Output the [x, y] coordinate of the center of the cell containing the given text.  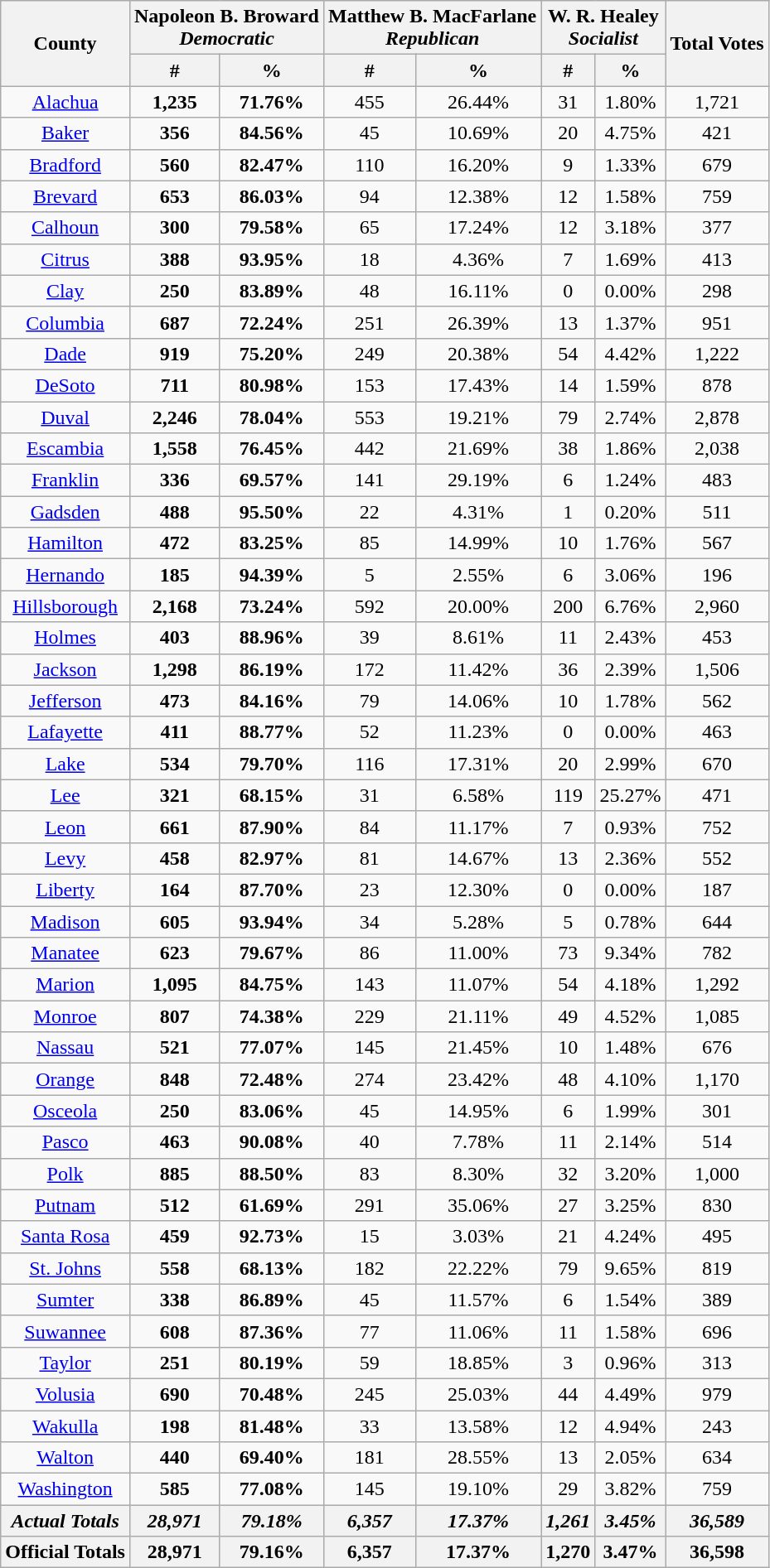
Holmes [65, 638]
521 [174, 1048]
Citrus [65, 259]
1.48% [630, 1048]
4.31% [478, 512]
243 [717, 1426]
Gadsden [65, 512]
560 [174, 165]
1,235 [174, 102]
1,292 [717, 985]
8.30% [478, 1174]
552 [717, 858]
84.56% [272, 133]
22.22% [478, 1268]
25.03% [478, 1394]
Duval [65, 417]
85 [370, 543]
21 [569, 1237]
291 [370, 1205]
196 [717, 575]
634 [717, 1458]
1,558 [174, 449]
553 [370, 417]
77.08% [272, 1489]
471 [717, 795]
4.18% [630, 985]
110 [370, 165]
592 [370, 606]
Levy [65, 858]
93.95% [272, 259]
73.24% [272, 606]
338 [174, 1300]
143 [370, 985]
172 [370, 669]
88.50% [272, 1174]
22 [370, 512]
6.76% [630, 606]
81.48% [272, 1426]
St. Johns [65, 1268]
752 [717, 827]
3.47% [630, 1552]
Volusia [65, 1394]
Nassau [65, 1048]
82.47% [272, 165]
670 [717, 764]
245 [370, 1394]
1 [569, 512]
4.52% [630, 1016]
1,506 [717, 669]
75.20% [272, 354]
Suwannee [65, 1331]
403 [174, 638]
Pasco [65, 1142]
200 [569, 606]
86 [370, 953]
18 [370, 259]
Jackson [65, 669]
70.48% [272, 1394]
49 [569, 1016]
440 [174, 1458]
4.42% [630, 354]
19.21% [478, 417]
29.19% [478, 480]
182 [370, 1268]
3.82% [630, 1489]
83.89% [272, 291]
Jefferson [65, 701]
687 [174, 322]
86.19% [272, 669]
483 [717, 480]
25.27% [630, 795]
36 [569, 669]
455 [370, 102]
1.69% [630, 259]
3.45% [630, 1521]
5.28% [478, 922]
12.30% [478, 890]
301 [717, 1111]
472 [174, 543]
1.99% [630, 1111]
676 [717, 1048]
15 [370, 1237]
32 [569, 1174]
Matthew B. MacFarlane Republican [432, 28]
81 [370, 858]
4.10% [630, 1079]
88.77% [272, 732]
84 [370, 827]
77 [370, 1331]
1.86% [630, 449]
0.78% [630, 922]
11.06% [478, 1331]
38 [569, 449]
11.42% [478, 669]
0.20% [630, 512]
4.49% [630, 1394]
644 [717, 922]
512 [174, 1205]
69.57% [272, 480]
21.11% [478, 1016]
Bradford [65, 165]
44 [569, 1394]
2.74% [630, 417]
605 [174, 922]
Sumter [65, 1300]
1,261 [569, 1521]
187 [717, 890]
562 [717, 701]
79.16% [272, 1552]
Madison [65, 922]
Clay [65, 291]
Leon [65, 827]
1.24% [630, 480]
661 [174, 827]
229 [370, 1016]
59 [370, 1363]
878 [717, 385]
9.34% [630, 953]
39 [370, 638]
181 [370, 1458]
153 [370, 385]
458 [174, 858]
Official Totals [65, 1552]
Escambia [65, 449]
389 [717, 1300]
198 [174, 1426]
Lake [65, 764]
86.03% [272, 196]
11.07% [478, 985]
2.99% [630, 764]
Actual Totals [65, 1521]
2.43% [630, 638]
608 [174, 1331]
1.80% [630, 102]
28.55% [478, 1458]
12.38% [478, 196]
23 [370, 890]
52 [370, 732]
Monroe [65, 1016]
2.05% [630, 1458]
20.38% [478, 354]
Santa Rosa [65, 1237]
413 [717, 259]
442 [370, 449]
86.89% [272, 1300]
Hernando [65, 575]
Baker [65, 133]
17.31% [478, 764]
16.11% [478, 291]
1.76% [630, 543]
74.38% [272, 1016]
Dade [65, 354]
2,960 [717, 606]
14.67% [478, 858]
95.50% [272, 512]
388 [174, 259]
78.04% [272, 417]
459 [174, 1237]
Polk [65, 1174]
2,168 [174, 606]
8.61% [478, 638]
69.40% [272, 1458]
18.85% [478, 1363]
298 [717, 291]
87.70% [272, 890]
119 [569, 795]
300 [174, 228]
17.24% [478, 228]
83.06% [272, 1111]
514 [717, 1142]
94.39% [272, 575]
68.13% [272, 1268]
2,038 [717, 449]
979 [717, 1394]
1,270 [569, 1552]
10.69% [478, 133]
29 [569, 1489]
Napoleon B. Broward Democratic [226, 28]
65 [370, 228]
Orange [65, 1079]
411 [174, 732]
11.23% [478, 732]
14.95% [478, 1111]
3.06% [630, 575]
4.94% [630, 1426]
94 [370, 196]
Liberty [65, 890]
7.78% [478, 1142]
Total Votes [717, 43]
Lafayette [65, 732]
36,589 [717, 1521]
313 [717, 1363]
79.18% [272, 1521]
807 [174, 1016]
274 [370, 1079]
1.33% [630, 165]
3.03% [478, 1237]
Brevard [65, 196]
80.19% [272, 1363]
885 [174, 1174]
9 [569, 165]
71.76% [272, 102]
19.10% [478, 1489]
495 [717, 1237]
185 [174, 575]
623 [174, 953]
3 [569, 1363]
377 [717, 228]
1.37% [630, 322]
Lee [65, 795]
9.65% [630, 1268]
3.25% [630, 1205]
2.39% [630, 669]
35.06% [478, 1205]
16.20% [478, 165]
76.45% [272, 449]
321 [174, 795]
3.20% [630, 1174]
951 [717, 322]
61.69% [272, 1205]
848 [174, 1079]
488 [174, 512]
21.45% [478, 1048]
27 [569, 1205]
79.58% [272, 228]
77.07% [272, 1048]
2,246 [174, 417]
164 [174, 890]
21.69% [478, 449]
68.15% [272, 795]
919 [174, 354]
Marion [65, 985]
567 [717, 543]
534 [174, 764]
4.24% [630, 1237]
Osceola [65, 1111]
819 [717, 1268]
Alachua [65, 102]
11.17% [478, 827]
1.59% [630, 385]
83 [370, 1174]
36,598 [717, 1552]
26.44% [478, 102]
2.55% [478, 575]
23.42% [478, 1079]
1,222 [717, 354]
84.16% [272, 701]
88.96% [272, 638]
Hillsborough [65, 606]
Putnam [65, 1205]
6.58% [478, 795]
Franklin [65, 480]
11.57% [478, 1300]
34 [370, 922]
Hamilton [65, 543]
Calhoun [65, 228]
84.75% [272, 985]
782 [717, 953]
73 [569, 953]
1,721 [717, 102]
1,095 [174, 985]
711 [174, 385]
336 [174, 480]
Manatee [65, 953]
558 [174, 1268]
82.97% [272, 858]
W. R. Healey Socialist [603, 28]
4.36% [478, 259]
2.36% [630, 858]
79.70% [272, 764]
87.36% [272, 1331]
11.00% [478, 953]
20.00% [478, 606]
0.93% [630, 827]
72.48% [272, 1079]
80.98% [272, 385]
87.90% [272, 827]
13.58% [478, 1426]
Taylor [65, 1363]
DeSoto [65, 385]
1,000 [717, 1174]
County [65, 43]
421 [717, 133]
473 [174, 701]
79.67% [272, 953]
14 [569, 385]
Columbia [65, 322]
26.39% [478, 322]
0.96% [630, 1363]
585 [174, 1489]
679 [717, 165]
1,170 [717, 1079]
4.75% [630, 133]
696 [717, 1331]
249 [370, 354]
Wakulla [65, 1426]
14.06% [478, 701]
141 [370, 480]
1.78% [630, 701]
2.14% [630, 1142]
653 [174, 196]
17.43% [478, 385]
356 [174, 133]
1.54% [630, 1300]
3.18% [630, 228]
511 [717, 512]
453 [717, 638]
93.94% [272, 922]
14.99% [478, 543]
2,878 [717, 417]
92.73% [272, 1237]
1,298 [174, 669]
1,085 [717, 1016]
83.25% [272, 543]
830 [717, 1205]
33 [370, 1426]
116 [370, 764]
Walton [65, 1458]
90.08% [272, 1142]
Washington [65, 1489]
72.24% [272, 322]
40 [370, 1142]
690 [174, 1394]
